Pinpoint the cell where the given text exists, returning its (X, Y) midpoint coordinate. 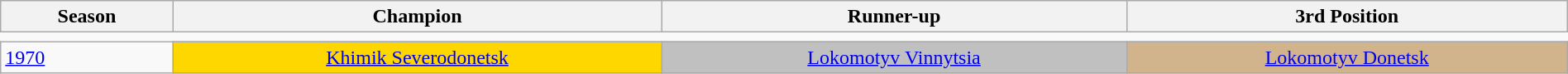
Champion (417, 17)
3rd Position (1346, 17)
Khimik Severodonetsk (417, 57)
1970 (87, 57)
Runner-up (894, 17)
Lokomotyv Donetsk (1346, 57)
Season (87, 17)
Lokomotyv Vinnytsia (894, 57)
